Provide the (X, Y) coordinate of the cell's center where the given text is located.  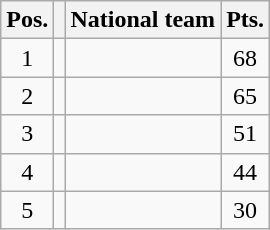
National team (143, 20)
65 (246, 96)
Pts. (246, 20)
30 (246, 210)
2 (28, 96)
51 (246, 134)
4 (28, 172)
5 (28, 210)
1 (28, 58)
Pos. (28, 20)
44 (246, 172)
68 (246, 58)
3 (28, 134)
